From the cell containing the given text, extract its center point as [X, Y] coordinate. 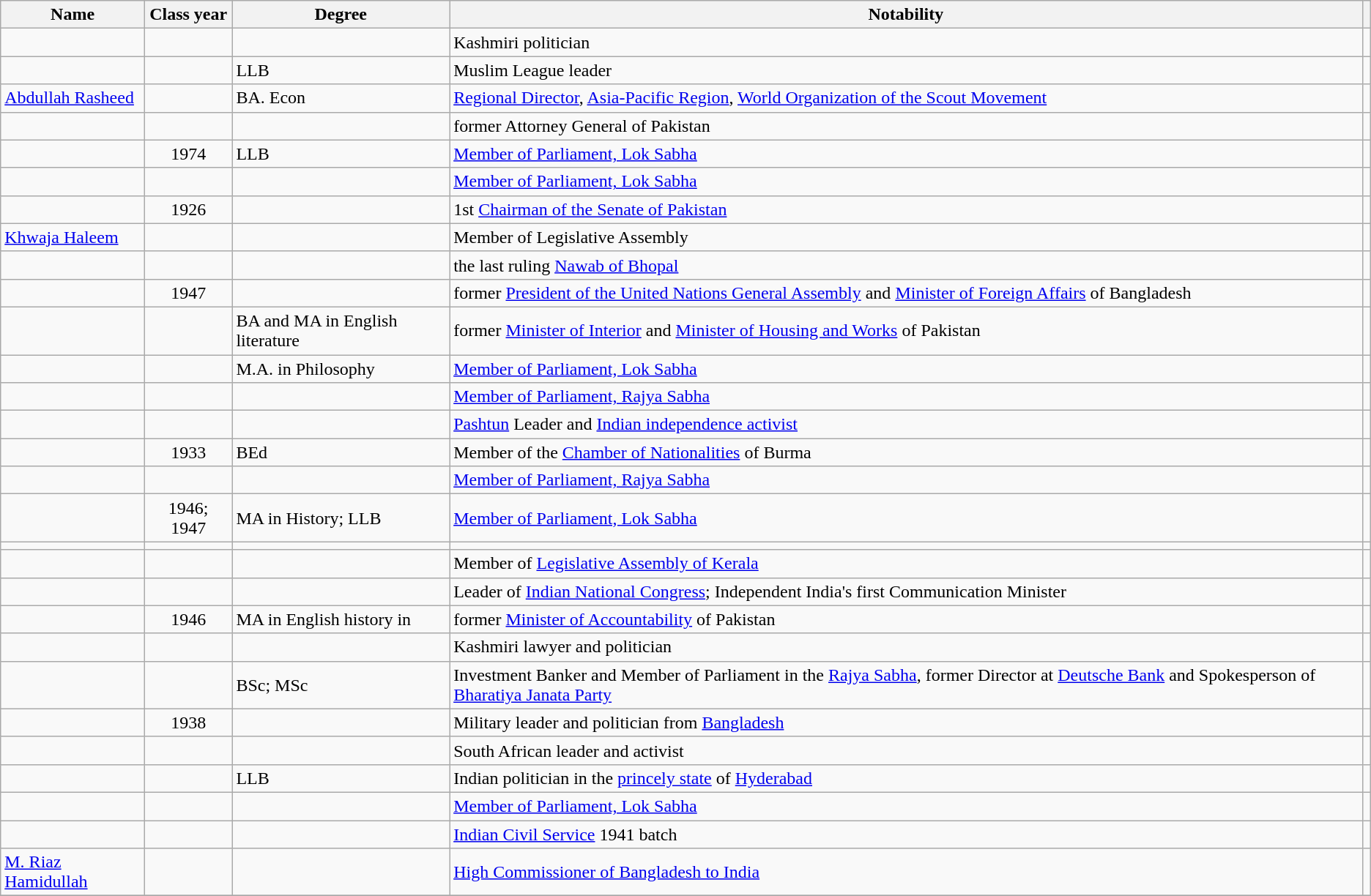
Member of Legislative Assembly [906, 237]
Indian Civil Service 1941 batch [906, 834]
1st Chairman of the Senate of Pakistan [906, 209]
former Minister of Accountability of Pakistan [906, 619]
the last ruling Nawab of Bhopal [906, 265]
Name [73, 15]
BEd [341, 452]
Regional Director, Asia-Pacific Region, World Organization of the Scout Movement [906, 98]
M.A. in Philosophy [341, 368]
South African leader and activist [906, 750]
Abdullah Rasheed [73, 98]
1947 [187, 293]
BSc; MSc [341, 685]
M. Riaz Hamidullah [73, 873]
MA in English history in [341, 619]
1933 [187, 452]
Kashmiri lawyer and politician [906, 647]
Military leader and politician from Bangladesh [906, 723]
High Commissioner of Bangladesh to India [906, 873]
1926 [187, 209]
BA and MA in English literature [341, 331]
Notability [906, 15]
former Minister of Interior and Minister of Housing and Works of Pakistan [906, 331]
former Attorney General of Pakistan [906, 126]
Kashmiri politician [906, 42]
former President of the United Nations General Assembly and Minister of Foreign Affairs of Bangladesh [906, 293]
MA in History; LLB [341, 518]
Member of Legislative Assembly of Kerala [906, 564]
1946; 1947 [187, 518]
Member of the Chamber of Nationalities of Burma [906, 452]
Pashtun Leader and Indian independence activist [906, 425]
Degree [341, 15]
Khwaja Haleem [73, 237]
1938 [187, 723]
Investment Banker and Member of Parliament in the Rajya Sabha, former Director at Deutsche Bank and Spokesperson of Bharatiya Janata Party [906, 685]
Indian politician in the princely state of Hyderabad [906, 778]
BA. Econ [341, 98]
Leader of Indian National Congress; Independent India's first Communication Minister [906, 591]
Muslim League leader [906, 70]
1946 [187, 619]
1974 [187, 154]
Class year [187, 15]
